Provide the [X, Y] coordinate of the cell's center where the given text is located.  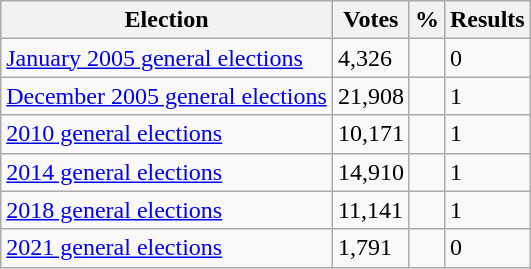
1,791 [370, 248]
4,326 [370, 58]
21,908 [370, 96]
Election [167, 20]
11,141 [370, 210]
2021 general elections [167, 248]
10,171 [370, 134]
2018 general elections [167, 210]
January 2005 general elections [167, 58]
December 2005 general elections [167, 96]
% [426, 20]
2014 general elections [167, 172]
2010 general elections [167, 134]
Results [487, 20]
14,910 [370, 172]
Votes [370, 20]
